Detect which cell encompasses the target text, then output its (X, Y) center coordinate. 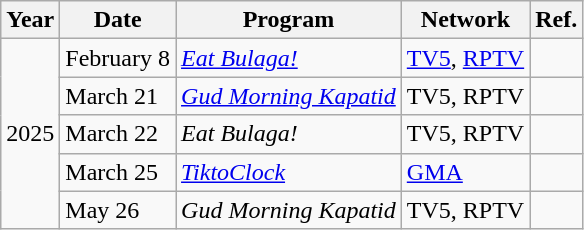
TiktoClock (289, 172)
2025 (30, 134)
Date (118, 20)
March 22 (118, 134)
March 25 (118, 172)
May 26 (118, 210)
March 21 (118, 96)
Network (465, 20)
Year (30, 20)
Ref. (556, 20)
GMA (465, 172)
Program (289, 20)
February 8 (118, 58)
